Search for the cell housing the specified text and yield its [x, y] center coordinate. 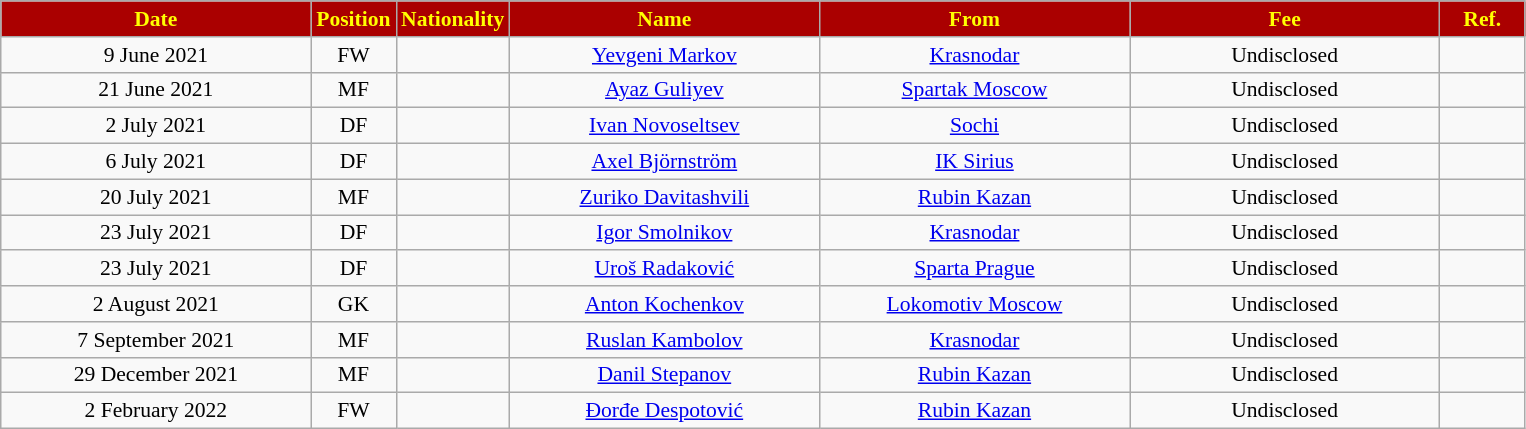
7 September 2021 [156, 340]
Date [156, 19]
2 July 2021 [156, 126]
6 July 2021 [156, 162]
Đorđe Despotović [664, 411]
Ayaz Guliyev [664, 90]
Danil Stepanov [664, 375]
20 July 2021 [156, 197]
Igor Smolnikov [664, 233]
Lokomotiv Moscow [974, 304]
2 August 2021 [156, 304]
Name [664, 19]
Spartak Moscow [974, 90]
2 February 2022 [156, 411]
Anton Kochenkov [664, 304]
21 June 2021 [156, 90]
Zuriko Davitashvili [664, 197]
Sochi [974, 126]
Uroš Radaković [664, 269]
Axel Björnström [664, 162]
GK [354, 304]
From [974, 19]
29 December 2021 [156, 375]
9 June 2021 [156, 55]
Sparta Prague [974, 269]
Ruslan Kambolov [664, 340]
IK Sirius [974, 162]
Fee [1285, 19]
Position [354, 19]
Ref. [1482, 19]
Yevgeni Markov [664, 55]
Nationality [452, 19]
Ivan Novoseltsev [664, 126]
